For the text-containing cell, return its midpoint in [x, y] coordinate format. 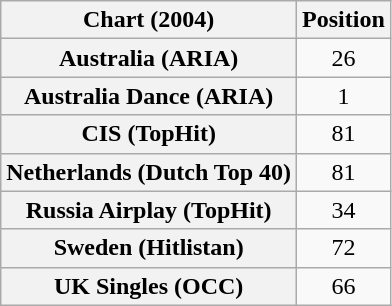
26 [344, 58]
34 [344, 210]
72 [344, 248]
Netherlands (Dutch Top 40) [149, 172]
Australia (ARIA) [149, 58]
Chart (2004) [149, 20]
Russia Airplay (TopHit) [149, 210]
Sweden (Hitlistan) [149, 248]
66 [344, 286]
UK Singles (OCC) [149, 286]
Position [344, 20]
Australia Dance (ARIA) [149, 96]
CIS (TopHit) [149, 134]
1 [344, 96]
